Output the [x, y] coordinate of the center of the cell containing the given text.  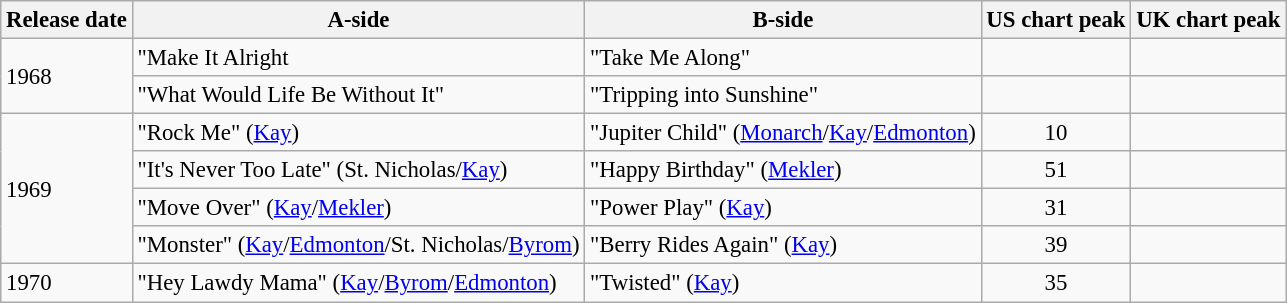
"Make It Alright [358, 58]
10 [1056, 133]
"Move Over" (Kay/Mekler) [358, 208]
"Take Me Along" [783, 58]
31 [1056, 208]
39 [1056, 245]
1968 [66, 76]
"Power Play" (Kay) [783, 208]
51 [1056, 170]
"What Would Life Be Without It" [358, 95]
35 [1056, 283]
A-side [358, 20]
"Happy Birthday" (Mekler) [783, 170]
US chart peak [1056, 20]
"Rock Me" (Kay) [358, 133]
"Berry Rides Again" (Kay) [783, 245]
"Hey Lawdy Mama" (Kay/Byrom/Edmonton) [358, 283]
Release date [66, 20]
1969 [66, 189]
1970 [66, 283]
"Monster" (Kay/Edmonton/St. Nicholas/Byrom) [358, 245]
B-side [783, 20]
"It's Never Too Late" (St. Nicholas/Kay) [358, 170]
"Twisted" (Kay) [783, 283]
"Tripping into Sunshine" [783, 95]
UK chart peak [1208, 20]
"Jupiter Child" (Monarch/Kay/Edmonton) [783, 133]
